Determine the (X, Y) coordinate at the center of the cell enclosing the given text.  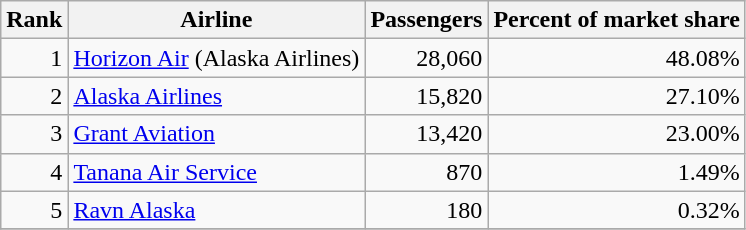
Grant Aviation (216, 134)
1 (34, 58)
4 (34, 172)
Tanana Air Service (216, 172)
870 (426, 172)
2 (34, 96)
180 (426, 210)
Passengers (426, 20)
Ravn Alaska (216, 210)
Horizon Air (Alaska Airlines) (216, 58)
23.00% (616, 134)
13,420 (426, 134)
3 (34, 134)
0.32% (616, 210)
Rank (34, 20)
5 (34, 210)
27.10% (616, 96)
48.08% (616, 58)
1.49% (616, 172)
15,820 (426, 96)
Alaska Airlines (216, 96)
Airline (216, 20)
Percent of market share (616, 20)
28,060 (426, 58)
